From the cell containing the given text, extract its center point as [x, y] coordinate. 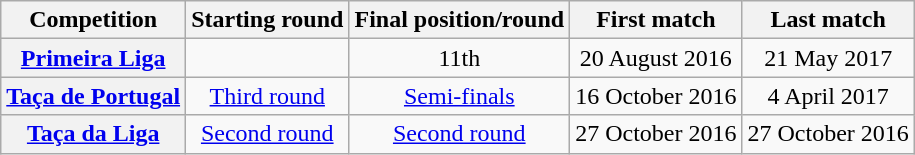
First match [656, 20]
Taça da Liga [94, 134]
4 April 2017 [828, 96]
11th [460, 58]
Semi-finals [460, 96]
Taça de Portugal [94, 96]
21 May 2017 [828, 58]
Primeira Liga [94, 58]
20 August 2016 [656, 58]
Last match [828, 20]
Final position/round [460, 20]
Third round [268, 96]
Competition [94, 20]
16 October 2016 [656, 96]
Starting round [268, 20]
